Find where the given text appears and provide that cell's center as [x, y] coordinate. 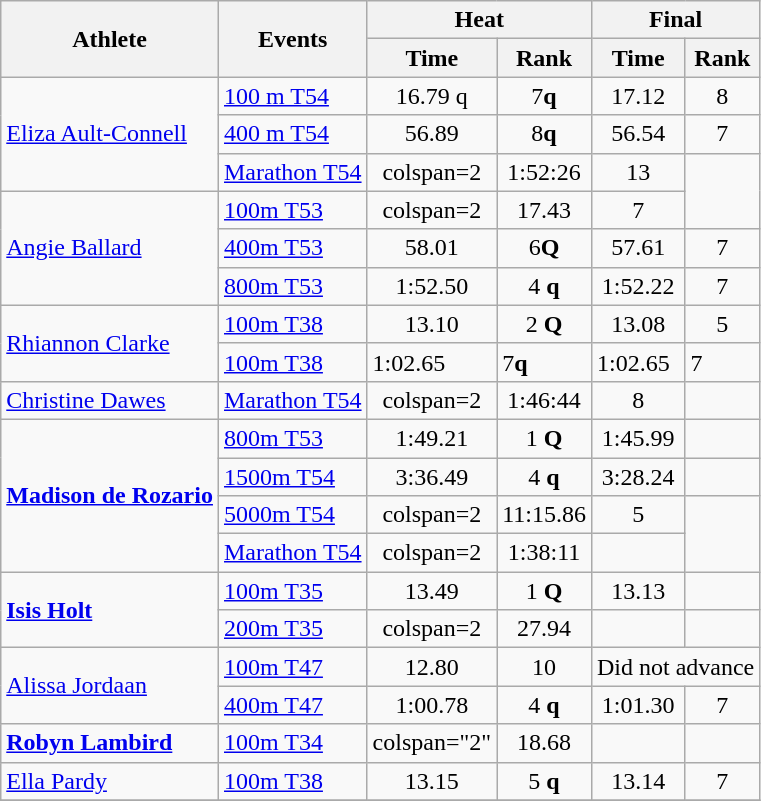
1:38:11 [544, 553]
1500m T54 [292, 477]
Alissa Jordaan [110, 686]
100 m T54 [292, 96]
5000m T54 [292, 515]
Robyn Lambird [110, 743]
colspan="2" [432, 743]
1:52.50 [432, 286]
Events [292, 39]
13.15 [432, 781]
100m T35 [292, 591]
1:00.78 [432, 705]
400m T47 [292, 705]
Rhiannon Clarke [110, 343]
10 [544, 667]
12.80 [432, 667]
56.89 [432, 134]
1:52:26 [544, 172]
57.61 [638, 248]
1:45.99 [638, 438]
400 m T54 [292, 134]
2 Q [544, 324]
200m T35 [292, 629]
13.49 [432, 591]
17.12 [638, 96]
13.14 [638, 781]
Angie Ballard [110, 248]
Athlete [110, 39]
8q [544, 134]
3:36.49 [432, 477]
13.10 [432, 324]
Did not advance [675, 667]
Final [675, 20]
Eliza Ault-Connell [110, 134]
Heat [479, 20]
Isis Holt [110, 610]
18.68 [544, 743]
6Q [544, 248]
1:49.21 [432, 438]
5 q [544, 781]
100m T34 [292, 743]
13 [638, 172]
56.54 [638, 134]
13.08 [638, 324]
1:52.22 [638, 286]
Madison de Rozario [110, 495]
3:28.24 [638, 477]
Christine Dawes [110, 400]
11:15.86 [544, 515]
1:46:44 [544, 400]
Ella Pardy [110, 781]
1:01.30 [638, 705]
100m T47 [292, 667]
13.13 [638, 591]
17.43 [544, 210]
400m T53 [292, 248]
58.01 [432, 248]
16.79 q [432, 96]
27.94 [544, 629]
100m T53 [292, 210]
